Extract the [X, Y] coordinate from the center of the cell holding the provided text.  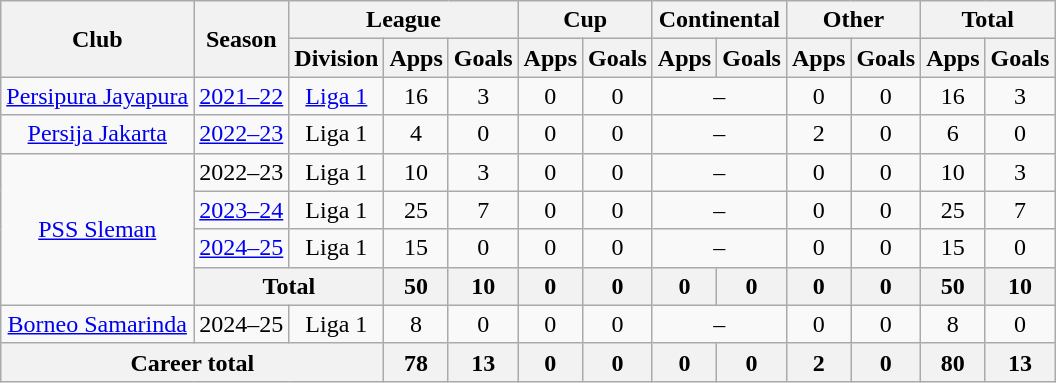
Borneo Samarinda [98, 324]
Club [98, 39]
Persipura Jayapura [98, 96]
Season [242, 39]
League [404, 20]
Continental [719, 20]
Persija Jakarta [98, 134]
78 [416, 362]
4 [416, 134]
PSS Sleman [98, 229]
80 [953, 362]
Division [336, 58]
Career total [192, 362]
2023–24 [242, 210]
Other [853, 20]
Cup [585, 20]
2021–22 [242, 96]
6 [953, 134]
